Capture the cell that displays the provided text and extract its (X, Y) central coordinate. 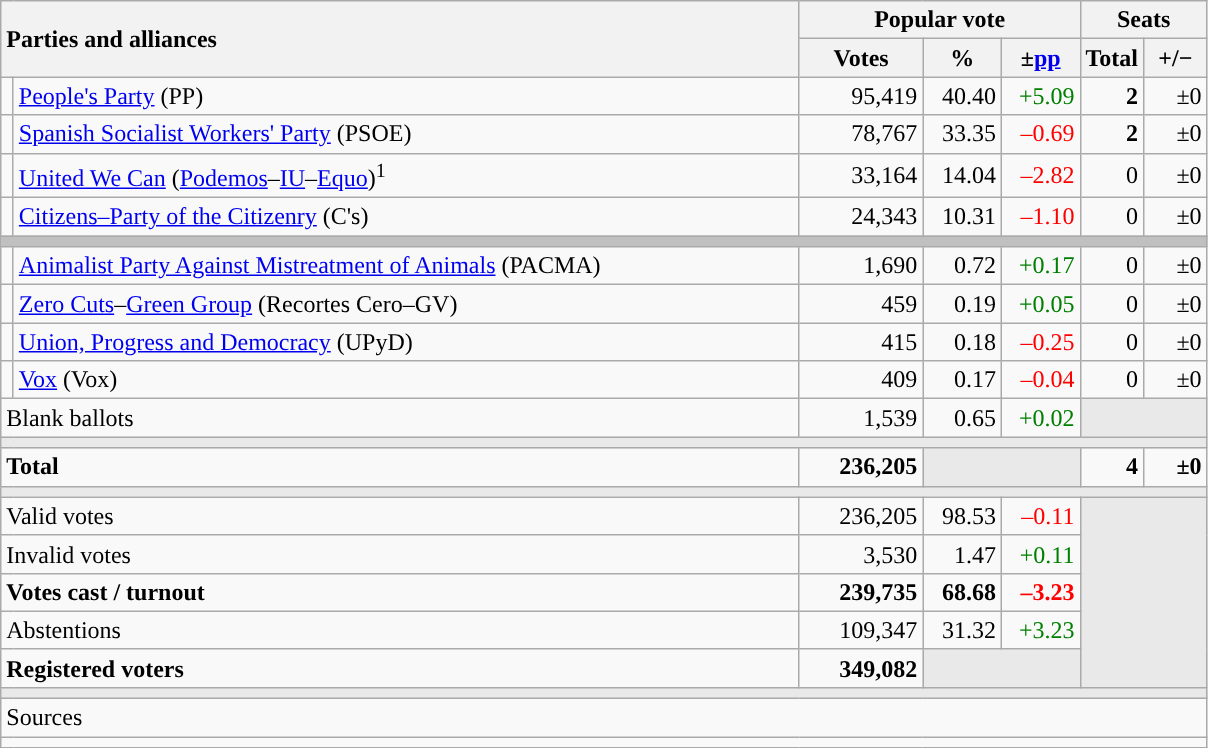
459 (861, 304)
Union, Progress and Democracy (UPyD) (406, 342)
Zero Cuts–Green Group (Recortes Cero–GV) (406, 304)
68.68 (962, 592)
10.31 (962, 217)
Registered voters (400, 668)
Valid votes (400, 516)
0.72 (962, 266)
1,690 (861, 266)
+5.09 (1040, 96)
–1.10 (1040, 217)
–3.23 (1040, 592)
3,530 (861, 554)
Animalist Party Against Mistreatment of Animals (PACMA) (406, 266)
±pp (1040, 58)
+3.23 (1040, 630)
Seats (1144, 20)
+0.17 (1040, 266)
+0.05 (1040, 304)
409 (861, 380)
–2.82 (1040, 176)
4 (1112, 467)
415 (861, 342)
33.35 (962, 134)
78,767 (861, 134)
–0.25 (1040, 342)
Popular vote (940, 20)
1.47 (962, 554)
People's Party (PP) (406, 96)
349,082 (861, 668)
% (962, 58)
United We Can (Podemos–IU–Equo)1 (406, 176)
+0.02 (1040, 418)
Vox (Vox) (406, 380)
Blank ballots (400, 418)
95,419 (861, 96)
Citizens–Party of the Citizenry (C's) (406, 217)
+/− (1176, 58)
–0.69 (1040, 134)
31.32 (962, 630)
+0.11 (1040, 554)
24,343 (861, 217)
14.04 (962, 176)
1,539 (861, 418)
Spanish Socialist Workers' Party (PSOE) (406, 134)
98.53 (962, 516)
Sources (604, 718)
–0.04 (1040, 380)
Votes cast / turnout (400, 592)
0.19 (962, 304)
40.40 (962, 96)
Abstentions (400, 630)
0.65 (962, 418)
0.18 (962, 342)
–0.11 (1040, 516)
109,347 (861, 630)
Votes (861, 58)
Parties and alliances (400, 39)
239,735 (861, 592)
33,164 (861, 176)
0.17 (962, 380)
Invalid votes (400, 554)
